Detect which cell encompasses the target text, then output its (x, y) center coordinate. 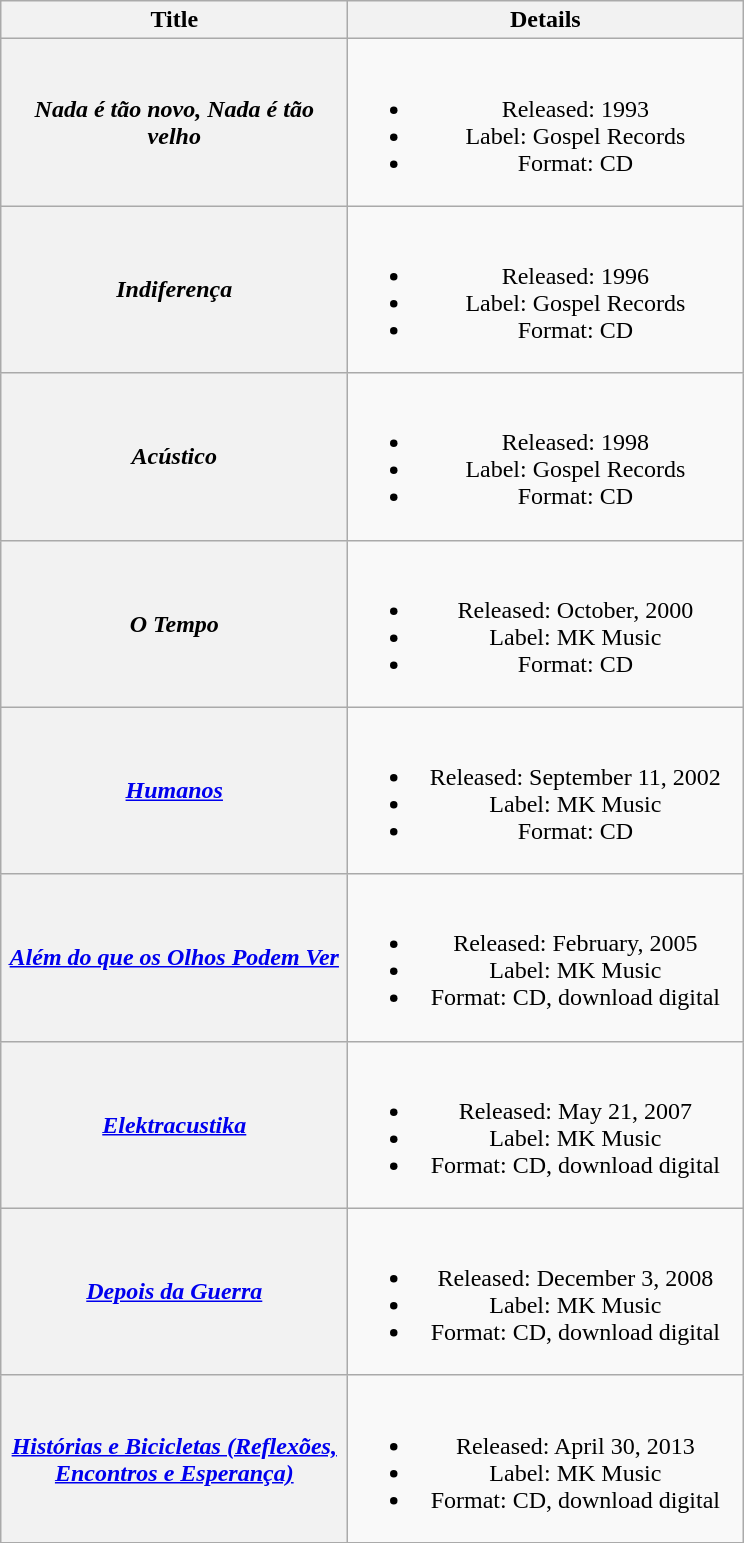
Nada é tão novo, Nada é tão velho (174, 122)
Indiferença (174, 290)
Released: February, 2005Label: MK MusicFormat: CD, download digital (546, 958)
Histórias e Bicicletas (Reflexões, Encontros e Esperança) (174, 1458)
Released: October, 2000Label: MK MusicFormat: CD (546, 624)
Title (174, 20)
O Tempo (174, 624)
Details (546, 20)
Além do que os Olhos Podem Ver (174, 958)
Acústico (174, 456)
Humanos (174, 790)
Released: 1993Label: Gospel RecordsFormat: CD (546, 122)
Depois da Guerra (174, 1292)
Released: September 11, 2002Label: MK MusicFormat: CD (546, 790)
Released: 1996Label: Gospel RecordsFormat: CD (546, 290)
Released: May 21, 2007Label: MK MusicFormat: CD, download digital (546, 1124)
Elektracustika (174, 1124)
Released: December 3, 2008Label: MK MusicFormat: CD, download digital (546, 1292)
Released: April 30, 2013Label: MK MusicFormat: CD, download digital (546, 1458)
Released: 1998Label: Gospel RecordsFormat: CD (546, 456)
